From the cell containing the given text, extract its center point as [x, y] coordinate. 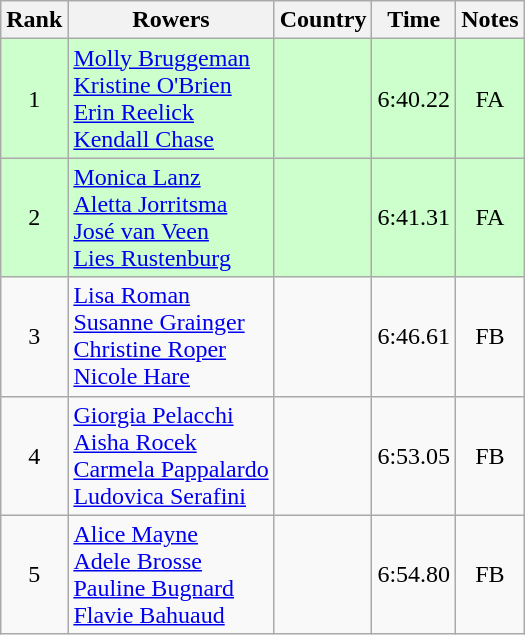
6:54.80 [414, 574]
Notes [490, 20]
Molly BruggemanKristine O'BrienErin ReelickKendall Chase [171, 98]
Rank [34, 20]
2 [34, 218]
Alice MayneAdele BrossePauline BugnardFlavie Bahuaud [171, 574]
Time [414, 20]
5 [34, 574]
6:46.61 [414, 336]
Rowers [171, 20]
6:40.22 [414, 98]
3 [34, 336]
Monica LanzAletta JorritsmaJosé van VeenLies Rustenburg [171, 218]
1 [34, 98]
4 [34, 456]
6:53.05 [414, 456]
Lisa RomanSusanne GraingerChristine RoperNicole Hare [171, 336]
Giorgia PelacchiAisha RocekCarmela PappalardoLudovica Serafini [171, 456]
6:41.31 [414, 218]
Country [323, 20]
